Output the [X, Y] coordinate of the center of the cell containing the given text.  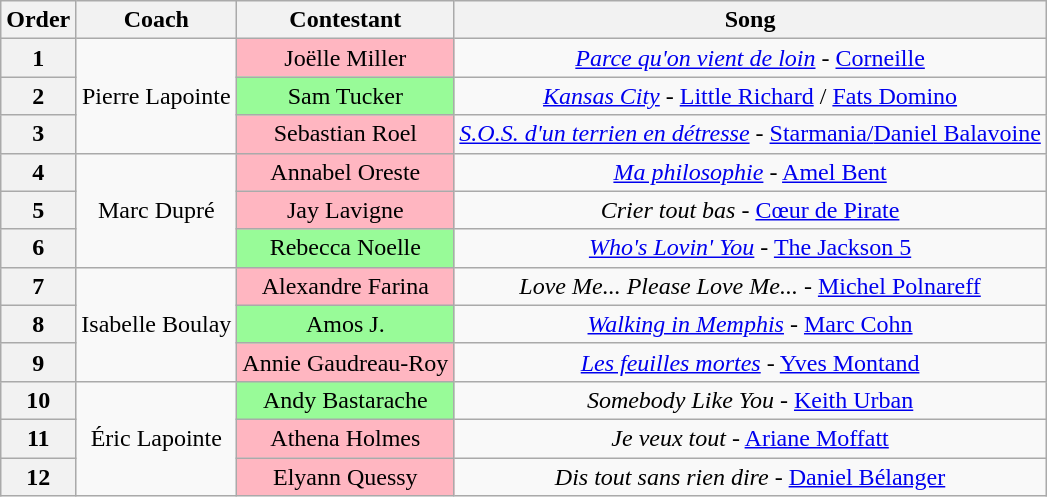
Kansas City - Little Richard / Fats Domino [750, 96]
5 [38, 210]
1 [38, 58]
Jay Lavigne [346, 210]
8 [38, 324]
Alexandre Farina [346, 286]
Éric Lapointe [156, 438]
Annie Gaudreau-Roy [346, 362]
Elyann Quessy [346, 477]
Sam Tucker [346, 96]
Parce qu'on vient de loin - Corneille [750, 58]
Somebody Like You - Keith Urban [750, 400]
4 [38, 172]
Annabel Oreste [346, 172]
11 [38, 438]
Amos J. [346, 324]
Andy Bastarache [346, 400]
Isabelle Boulay [156, 324]
Sebastian Roel [346, 134]
Rebecca Noelle [346, 248]
Coach [156, 20]
7 [38, 286]
Joëlle Miller [346, 58]
Je veux tout - Ariane Moffatt [750, 438]
Love Me... Please Love Me... - Michel Polnareff [750, 286]
Dis tout sans rien dire - Daniel Bélanger [750, 477]
Order [38, 20]
Pierre Lapointe [156, 96]
10 [38, 400]
Crier tout bas - Cœur de Pirate [750, 210]
6 [38, 248]
12 [38, 477]
Song [750, 20]
2 [38, 96]
Walking in Memphis - Marc Cohn [750, 324]
Ma philosophie - Amel Bent [750, 172]
9 [38, 362]
Les feuilles mortes - Yves Montand [750, 362]
Marc Dupré [156, 210]
3 [38, 134]
S.O.S. d'un terrien en détresse - Starmania/Daniel Balavoine [750, 134]
Contestant [346, 20]
Athena Holmes [346, 438]
Who's Lovin' You - The Jackson 5 [750, 248]
